Return the (x, y) coordinate for the center point of the cell that contains the specified text.  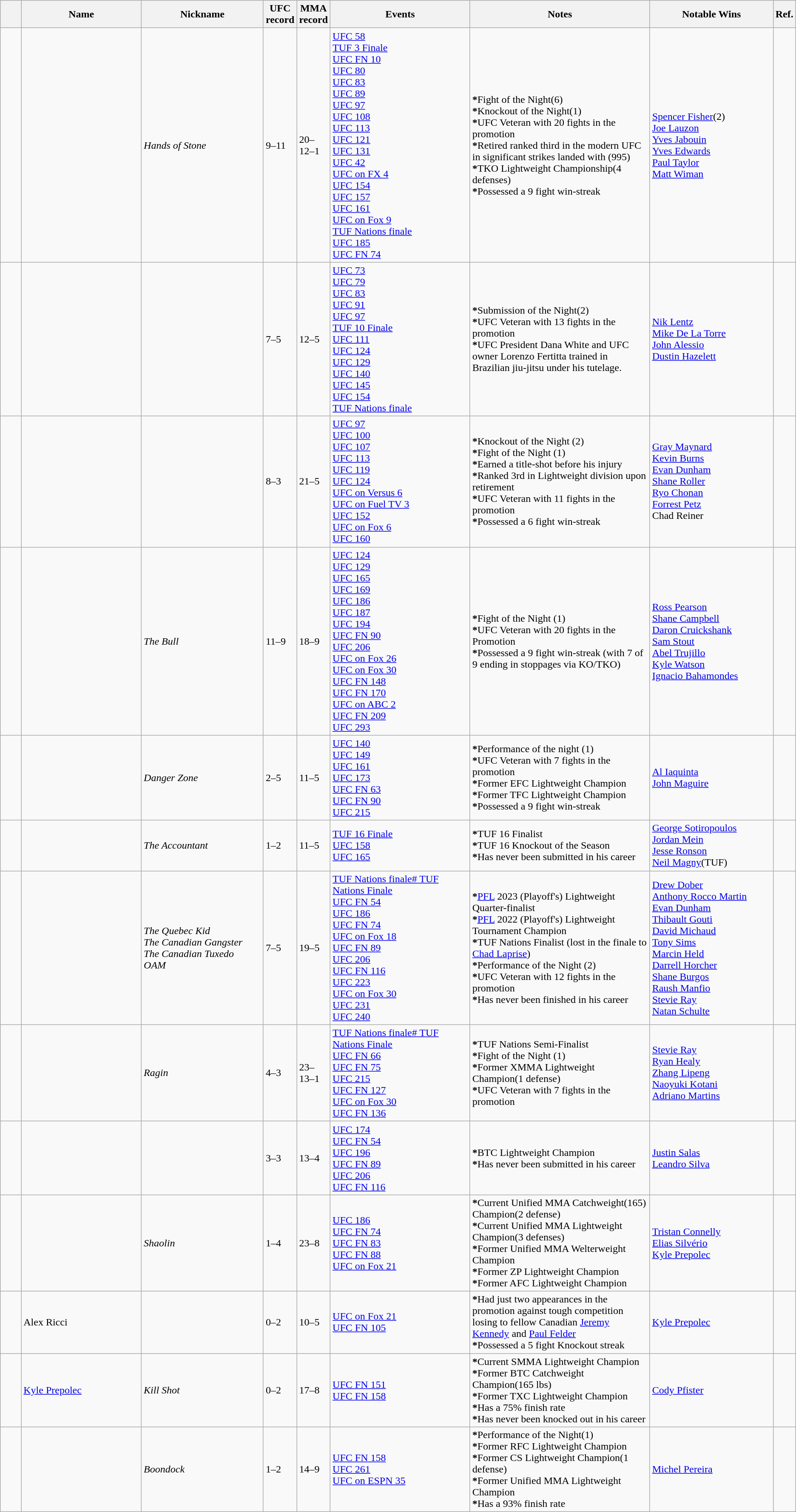
Al Iaquinta John Maguire (711, 778)
TUF 16 Finale UFC 158 UFC 165 (401, 846)
Tristan Connelly Elias Silvério Kyle Prepolec (711, 1243)
TUF Nations finale# TUF Nations Finale UFC FN 66 UFC FN 75 UFC 215 UFC FN 127 UFC on Fox 30 UFC FN 136 (401, 1073)
9–11 (280, 145)
23–13–1 (314, 1073)
UFC 97 UFC 100 UFC 107 UFC 113 UFC 119 UFC 124 UFC on Versus 6 UFC on Fuel TV 3 UFC 152 UFC on Fox 6 UFC 160 (401, 481)
MMA record (314, 14)
George Sotiropoulos Jordan Mein Jesse Ronson Neil Magny(TUF) (711, 846)
Nik Lentz Mike De La Torre John Alessio Dustin Hazelett (711, 339)
4–3 (280, 1073)
21–5 (314, 481)
12–5 (314, 339)
Notable Wins (711, 14)
The Bull (202, 641)
17–8 (314, 1390)
Michel Pereira (711, 1470)
18–9 (314, 641)
Kill Shot (202, 1390)
8–3 (280, 481)
*BTC Lightweight Champion *Has never been submitted in his career (560, 1158)
Shaolin (202, 1243)
*TUF 16 Finalist *TUF 16 Knockout of the Season *Has never been submitted in his career (560, 846)
14–9 (314, 1470)
The Quebec Kid The Canadian Gangster The Canadian Tuxedo OAM (202, 948)
UFC FN 158 UFC 261 UFC on ESPN 35 (401, 1470)
20–12–1 (314, 145)
19–5 (314, 948)
*TUF Nations Semi-Finalist *Fight of the Night (1) *Former XMMA Lightweight Champion(1 defense) *UFC Veteran with 7 fights in the promotion (560, 1073)
UFC 73 UFC 79 UFC 83 UFC 91 UFC 97 TUF 10 Finale UFC 111 UFC 124 UFC 129 UFC 140 UFC 145 UFC 154 TUF Nations finale (401, 339)
Cody Pfister (711, 1390)
Ragin (202, 1073)
UFC 186 UFC FN 74 UFC FN 83 UFC FN 88 UFC on Fox 21 (401, 1243)
Nickname (202, 14)
TUF Nations finale# TUF Nations Finale UFC FN 54 UFC 186 UFC FN 74 UFC on Fox 18 UFC FN 89 UFC 206 UFC FN 116 UFC 223 UFC on Fox 30 UFC 231 UFC 240 (401, 948)
UFC on Fox 21 UFC FN 105 (401, 1322)
Danger Zone (202, 778)
2–5 (280, 778)
Spencer Fisher(2) Joe Lauzon Yves Jabouin Yves Edwards Paul Taylor Matt Wiman (711, 145)
UFC 174 UFC FN 54 UFC 196 UFC FN 89 UFC 206 UFC FN 116 (401, 1158)
13–4 (314, 1158)
11–9 (280, 641)
Hands of Stone (202, 145)
Alex Ricci (82, 1322)
10–5 (314, 1322)
UFC record (280, 14)
Gray Maynard Kevin Burns Evan Dunham Shane Roller Ryo Chonan Forrest Petz Chad Reiner (711, 481)
Stevie Ray Ryan Healy Zhang Lipeng Naoyuki Kotani Adriano Martins (711, 1073)
Ref. (784, 14)
*Fight of the Night (1) *UFC Veteran with 20 fights in the Promotion *Possessed a 9 fight win-streak (with 7 of 9 ending in stoppages via KO/TKO) (560, 641)
UFC 140 UFC 149 UFC 161 UFC 173 UFC FN 63 UFC FN 90 UFC 215 (401, 778)
The Accountant (202, 846)
Notes (560, 14)
Events (401, 14)
23–8 (314, 1243)
3–3 (280, 1158)
Name (82, 14)
UFC FN 151 UFC FN 158 (401, 1390)
Justin Salas Leandro Silva (711, 1158)
Ross Pearson Shane Campbell Daron Cruickshank Sam Stout Abel Trujillo Kyle Watson Ignacio Bahamondes (711, 641)
1–4 (280, 1243)
Boondock (202, 1470)
